Return [x, y] of the center of cell containing provided text 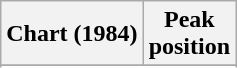
Chart (1984) [72, 34]
Peakposition [189, 34]
